Return [x, y] of the center of cell containing provided text 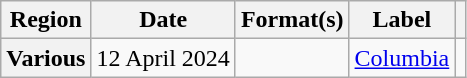
Label [402, 20]
Region [46, 20]
Format(s) [292, 20]
Various [46, 58]
Date [163, 20]
Columbia [402, 58]
12 April 2024 [163, 58]
